Provide the [X, Y] coordinate of the cell's center where the given text is located.  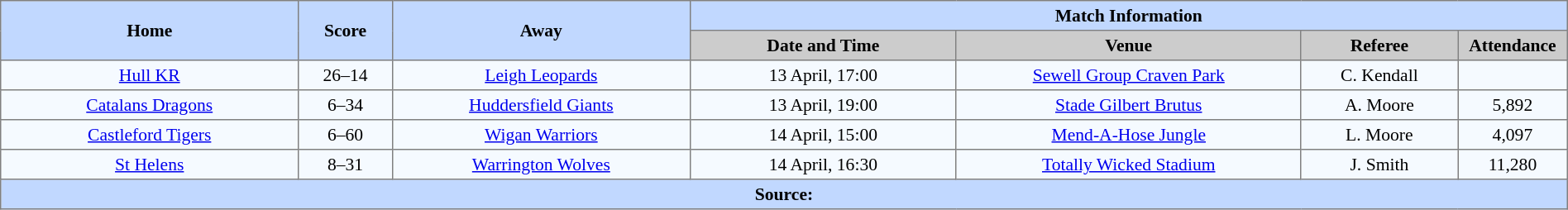
Warrington Wolves [541, 165]
Date and Time [823, 45]
6–34 [346, 105]
Totally Wicked Stadium [1128, 165]
4,097 [1513, 135]
A. Moore [1379, 105]
Referee [1379, 45]
5,892 [1513, 105]
26–14 [346, 75]
J. Smith [1379, 165]
L. Moore [1379, 135]
14 April, 16:30 [823, 165]
14 April, 15:00 [823, 135]
Stade Gilbert Brutus [1128, 105]
St Helens [150, 165]
Mend-A-Hose Jungle [1128, 135]
11,280 [1513, 165]
Match Information [1128, 16]
Attendance [1513, 45]
C. Kendall [1379, 75]
Home [150, 31]
Hull KR [150, 75]
Castleford Tigers [150, 135]
13 April, 17:00 [823, 75]
Sewell Group Craven Park [1128, 75]
Wigan Warriors [541, 135]
Away [541, 31]
Catalans Dragons [150, 105]
6–60 [346, 135]
Huddersfield Giants [541, 105]
Venue [1128, 45]
8–31 [346, 165]
Score [346, 31]
Leigh Leopards [541, 75]
13 April, 19:00 [823, 105]
Source: [784, 194]
